Search for the cell housing the specified text and yield its [x, y] center coordinate. 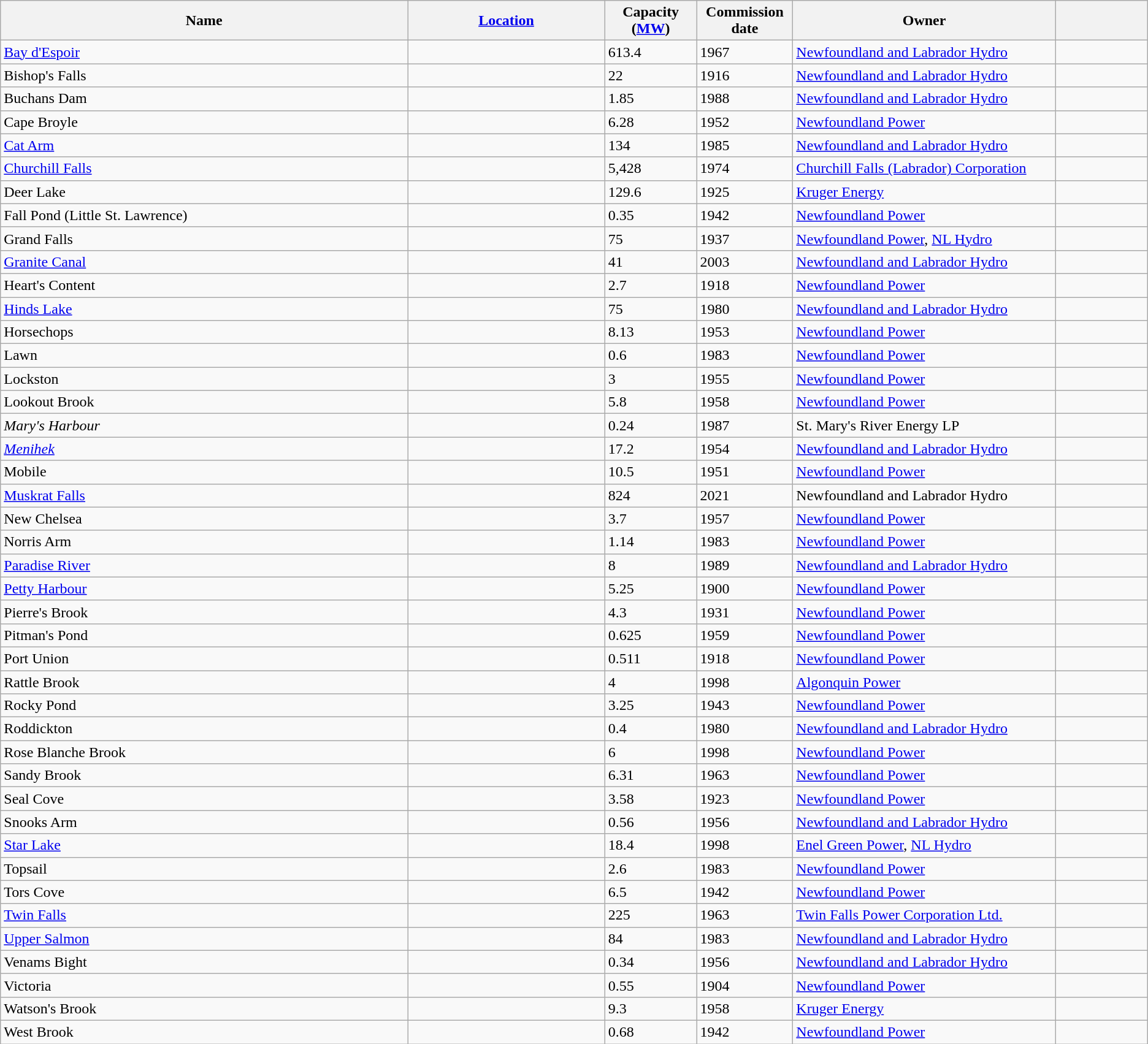
3.58 [651, 799]
1953 [744, 332]
Bay d'Espoir [204, 52]
Twin Falls [204, 915]
5,428 [651, 169]
Paradise River [204, 565]
2021 [744, 495]
4 [651, 682]
Deer Lake [204, 192]
0.34 [651, 962]
613.4 [651, 52]
6.5 [651, 892]
Rose Blanche Brook [204, 752]
1937 [744, 238]
1916 [744, 75]
Snooks Arm [204, 822]
Seal Cove [204, 799]
9.3 [651, 1008]
3.7 [651, 519]
Port Union [204, 658]
1923 [744, 799]
0.24 [651, 425]
5.8 [651, 402]
6.28 [651, 122]
1967 [744, 52]
8 [651, 565]
Mobile [204, 472]
Hinds Lake [204, 308]
Granite Canal [204, 262]
1959 [744, 635]
1988 [744, 99]
Cape Broyle [204, 122]
Commission date [744, 21]
824 [651, 495]
Menihek [204, 449]
84 [651, 939]
Roddickton [204, 729]
6 [651, 752]
Capacity (MW) [651, 21]
Heart's Content [204, 285]
2003 [744, 262]
Lockston [204, 379]
Algonquin Power [924, 682]
Norris Arm [204, 542]
1931 [744, 612]
West Brook [204, 1032]
18.4 [651, 845]
Rocky Pond [204, 706]
Muskrat Falls [204, 495]
1.14 [651, 542]
Cat Arm [204, 145]
3 [651, 379]
1925 [744, 192]
8.13 [651, 332]
Grand Falls [204, 238]
Victoria [204, 985]
17.2 [651, 449]
Enel Green Power, NL Hydro [924, 845]
Newfoundland Power, NL Hydro [924, 238]
Topsail [204, 869]
2.6 [651, 869]
Horsechops [204, 332]
1974 [744, 169]
Upper Salmon [204, 939]
1900 [744, 589]
0.511 [651, 658]
1951 [744, 472]
6.31 [651, 775]
0.35 [651, 215]
Twin Falls Power Corporation Ltd. [924, 915]
1.85 [651, 99]
225 [651, 915]
Lawn [204, 356]
Churchill Falls (Labrador) Corporation [924, 169]
Mary's Harbour [204, 425]
0.4 [651, 729]
St. Mary's River Energy LP [924, 425]
Lookout Brook [204, 402]
Bishop's Falls [204, 75]
134 [651, 145]
0.6 [651, 356]
4.3 [651, 612]
10.5 [651, 472]
Pitman's Pond [204, 635]
Venams Bight [204, 962]
Churchill Falls [204, 169]
Tors Cove [204, 892]
Owner [924, 21]
3.25 [651, 706]
Name [204, 21]
5.25 [651, 589]
Petty Harbour [204, 589]
0.68 [651, 1032]
1904 [744, 985]
1954 [744, 449]
Buchans Dam [204, 99]
Sandy Brook [204, 775]
1985 [744, 145]
Star Lake [204, 845]
1952 [744, 122]
41 [651, 262]
0.55 [651, 985]
22 [651, 75]
0.56 [651, 822]
Location [507, 21]
2.7 [651, 285]
0.625 [651, 635]
Rattle Brook [204, 682]
1957 [744, 519]
Pierre's Brook [204, 612]
Fall Pond (Little St. Lawrence) [204, 215]
1989 [744, 565]
1987 [744, 425]
1943 [744, 706]
Watson's Brook [204, 1008]
New Chelsea [204, 519]
1955 [744, 379]
129.6 [651, 192]
